Capture the cell that displays the provided text and extract its [x, y] central coordinate. 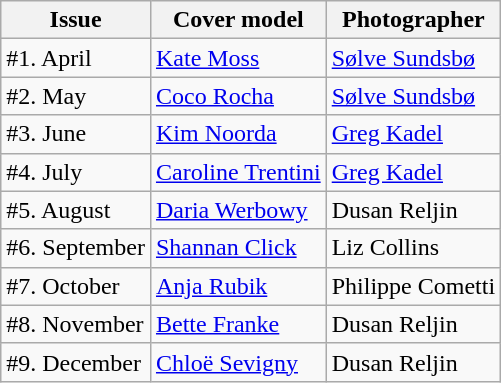
Chloë Sevigny [238, 362]
Liz Collins [413, 248]
Kate Moss [238, 58]
Anja Rubik [238, 286]
Issue [76, 20]
#8. November [76, 324]
Photographer [413, 20]
Coco Rocha [238, 96]
Caroline Trentini [238, 172]
#3. June [76, 134]
Philippe Cometti [413, 286]
#1. April [76, 58]
Bette Franke [238, 324]
Kim Noorda [238, 134]
#5. August [76, 210]
#9. December [76, 362]
Daria Werbowy [238, 210]
#2. May [76, 96]
#7. October [76, 286]
#4. July [76, 172]
Shannan Click [238, 248]
Cover model [238, 20]
#6. September [76, 248]
